Locate the cell with the specified text and output its (x, y) center coordinate. 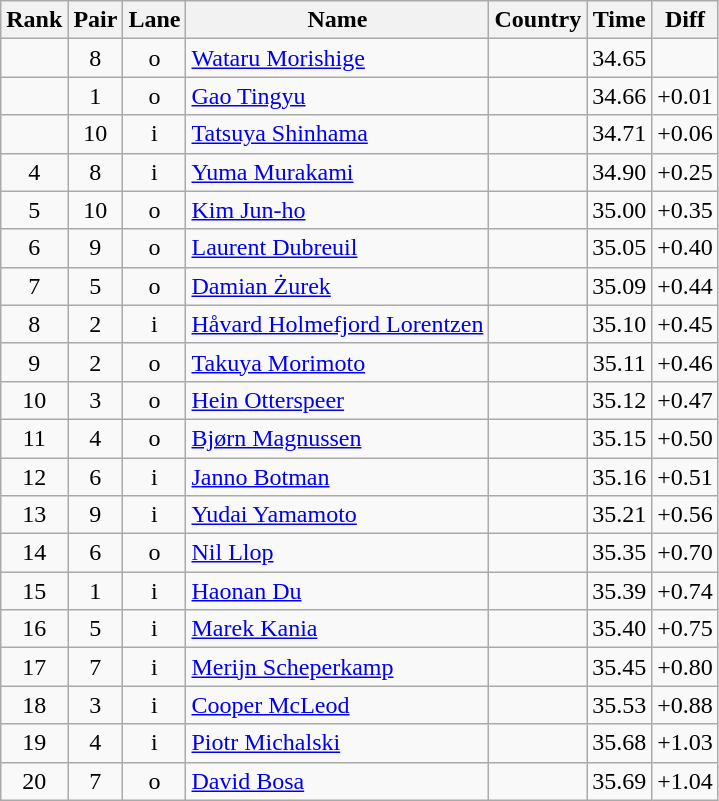
+0.47 (686, 400)
Hein Otterspeer (338, 400)
20 (34, 781)
+0.44 (686, 286)
+0.35 (686, 210)
35.12 (620, 400)
34.66 (620, 96)
Damian Żurek (338, 286)
34.90 (620, 172)
Marek Kania (338, 629)
Piotr Michalski (338, 743)
+1.03 (686, 743)
35.39 (620, 591)
Laurent Dubreuil (338, 248)
13 (34, 515)
35.69 (620, 781)
35.40 (620, 629)
35.00 (620, 210)
+0.88 (686, 705)
Merijn Scheperkamp (338, 667)
Diff (686, 20)
34.65 (620, 58)
18 (34, 705)
Nil Llop (338, 553)
Haonan Du (338, 591)
+0.50 (686, 438)
35.05 (620, 248)
+0.56 (686, 515)
35.09 (620, 286)
19 (34, 743)
Tatsuya Shinhama (338, 134)
Pair (96, 20)
15 (34, 591)
11 (34, 438)
14 (34, 553)
Bjørn Magnussen (338, 438)
34.71 (620, 134)
12 (34, 477)
+0.45 (686, 324)
Kim Jun-ho (338, 210)
+0.01 (686, 96)
Country (538, 20)
+0.40 (686, 248)
+0.46 (686, 362)
35.21 (620, 515)
Takuya Morimoto (338, 362)
+0.80 (686, 667)
Janno Botman (338, 477)
+0.75 (686, 629)
+1.04 (686, 781)
Wataru Morishige (338, 58)
Rank (34, 20)
+0.74 (686, 591)
Yudai Yamamoto (338, 515)
35.35 (620, 553)
35.45 (620, 667)
Lane (154, 20)
16 (34, 629)
+0.06 (686, 134)
35.16 (620, 477)
Gao Tingyu (338, 96)
35.10 (620, 324)
17 (34, 667)
35.15 (620, 438)
Håvard Holmefjord Lorentzen (338, 324)
+0.70 (686, 553)
35.11 (620, 362)
Cooper McLeod (338, 705)
35.53 (620, 705)
David Bosa (338, 781)
Time (620, 20)
+0.25 (686, 172)
Name (338, 20)
+0.51 (686, 477)
Yuma Murakami (338, 172)
35.68 (620, 743)
